Capture the cell that displays the provided text and extract its (x, y) central coordinate. 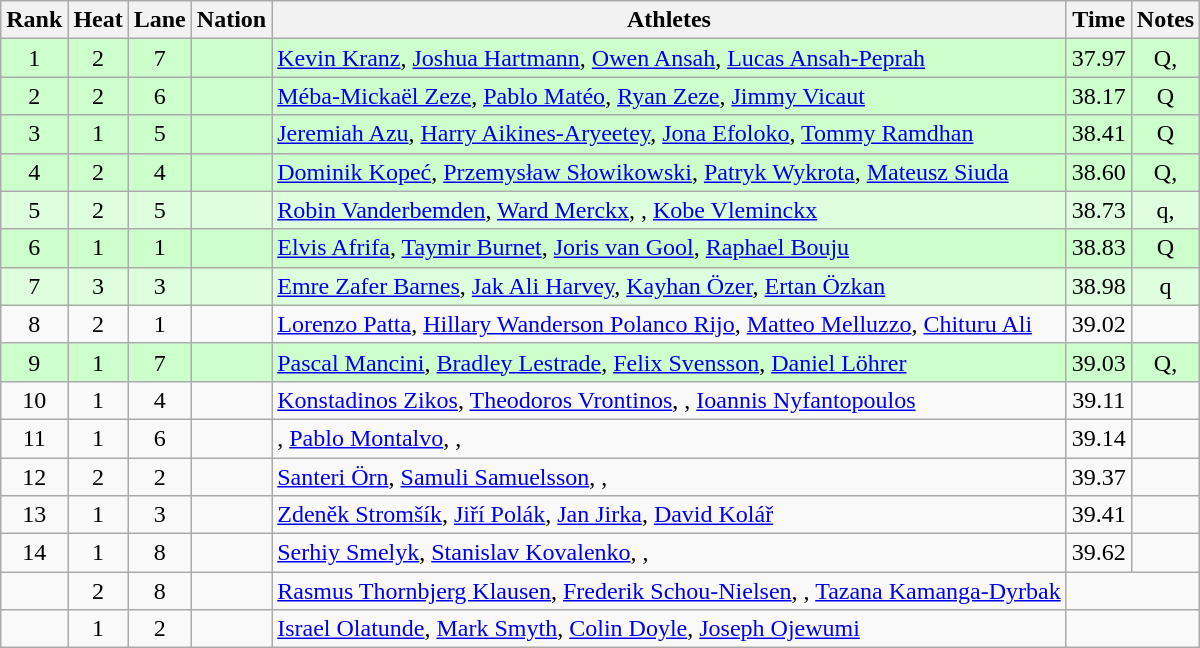
12 (34, 477)
Lorenzo Patta, Hillary Wanderson Polanco Rijo, Matteo Melluzzo, Chituru Ali (670, 324)
Nation (231, 20)
Robin Vanderbemden, Ward Merckx, , Kobe Vleminckx (670, 210)
Heat (98, 20)
Jeremiah Azu, Harry Aikines-Aryeetey, Jona Efoloko, Tommy Ramdhan (670, 134)
13 (34, 515)
Rasmus Thornbjerg Klausen, Frederik Schou-Nielsen, , Tazana Kamanga-Dyrbak (670, 591)
39.03 (1098, 362)
Rank (34, 20)
9 (34, 362)
Dominik Kopeć, Przemysław Słowikowski, Patryk Wykrota, Mateusz Siuda (670, 172)
Athletes (670, 20)
q (1165, 286)
Konstadinos Zikos, Theodoros Vrontinos, , Ioannis Nyfantopoulos (670, 400)
38.41 (1098, 134)
10 (34, 400)
39.62 (1098, 553)
39.37 (1098, 477)
38.83 (1098, 248)
39.14 (1098, 438)
38.17 (1098, 96)
38.98 (1098, 286)
Emre Zafer Barnes, Jak Ali Harvey, Kayhan Özer, Ertan Özkan (670, 286)
, Pablo Montalvo, , (670, 438)
Time (1098, 20)
38.60 (1098, 172)
39.41 (1098, 515)
Zdeněk Stromšík, Jiří Polák, Jan Jirka, David Kolář (670, 515)
Méba-Mickaël Zeze, Pablo Matéo, Ryan Zeze, Jimmy Vicaut (670, 96)
Elvis Afrifa, Taymir Burnet, Joris van Gool, Raphael Bouju (670, 248)
Notes (1165, 20)
39.02 (1098, 324)
11 (34, 438)
37.97 (1098, 58)
q, (1165, 210)
Kevin Kranz, Joshua Hartmann, Owen Ansah, Lucas Ansah-Peprah (670, 58)
Pascal Mancini, Bradley Lestrade, Felix Svensson, Daniel Löhrer (670, 362)
Santeri Örn, Samuli Samuelsson, , (670, 477)
Serhiy Smelyk, Stanislav Kovalenko, , (670, 553)
38.73 (1098, 210)
Lane (160, 20)
Israel Olatunde, Mark Smyth, Colin Doyle, Joseph Ojewumi (670, 629)
39.11 (1098, 400)
14 (34, 553)
